Return (x, y) of the center of cell containing provided text 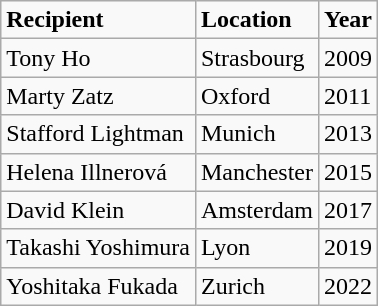
Takashi Yoshimura (98, 248)
2022 (348, 286)
Helena Illnerová (98, 172)
2015 (348, 172)
2019 (348, 248)
Strasbourg (256, 58)
Marty Zatz (98, 96)
Stafford Lightman (98, 134)
Recipient (98, 20)
Tony Ho (98, 58)
Year (348, 20)
2017 (348, 210)
Lyon (256, 248)
Location (256, 20)
2011 (348, 96)
Munich (256, 134)
David Klein (98, 210)
Amsterdam (256, 210)
Zurich (256, 286)
Oxford (256, 96)
2009 (348, 58)
Manchester (256, 172)
2013 (348, 134)
Yoshitaka Fukada (98, 286)
